Pinpoint the cell where the given text exists, returning its (x, y) midpoint coordinate. 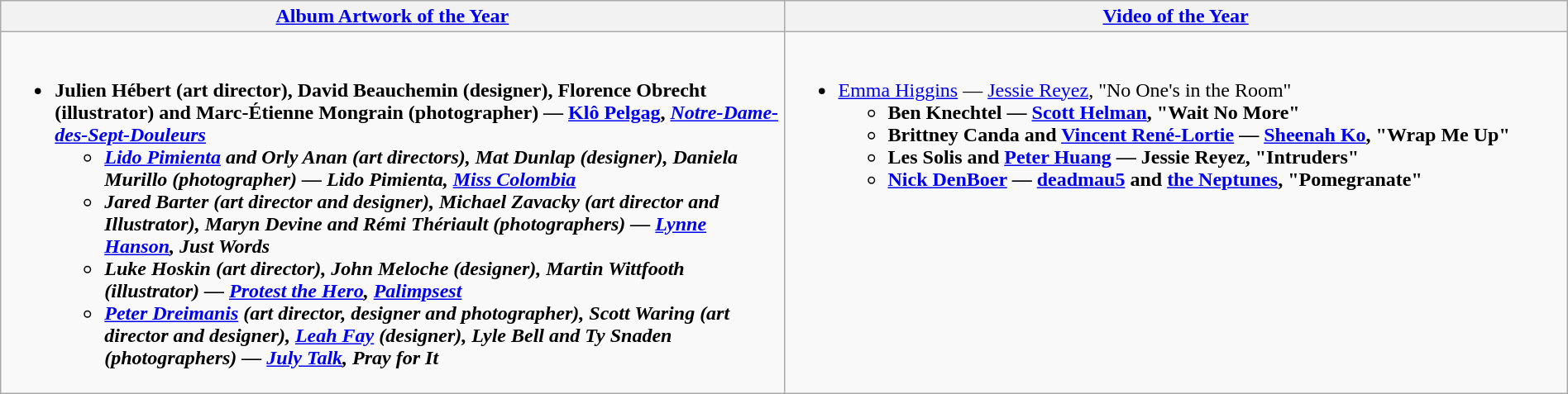
Album Artwork of the Year (392, 17)
Video of the Year (1176, 17)
